Capture the cell that displays the provided text and extract its (x, y) central coordinate. 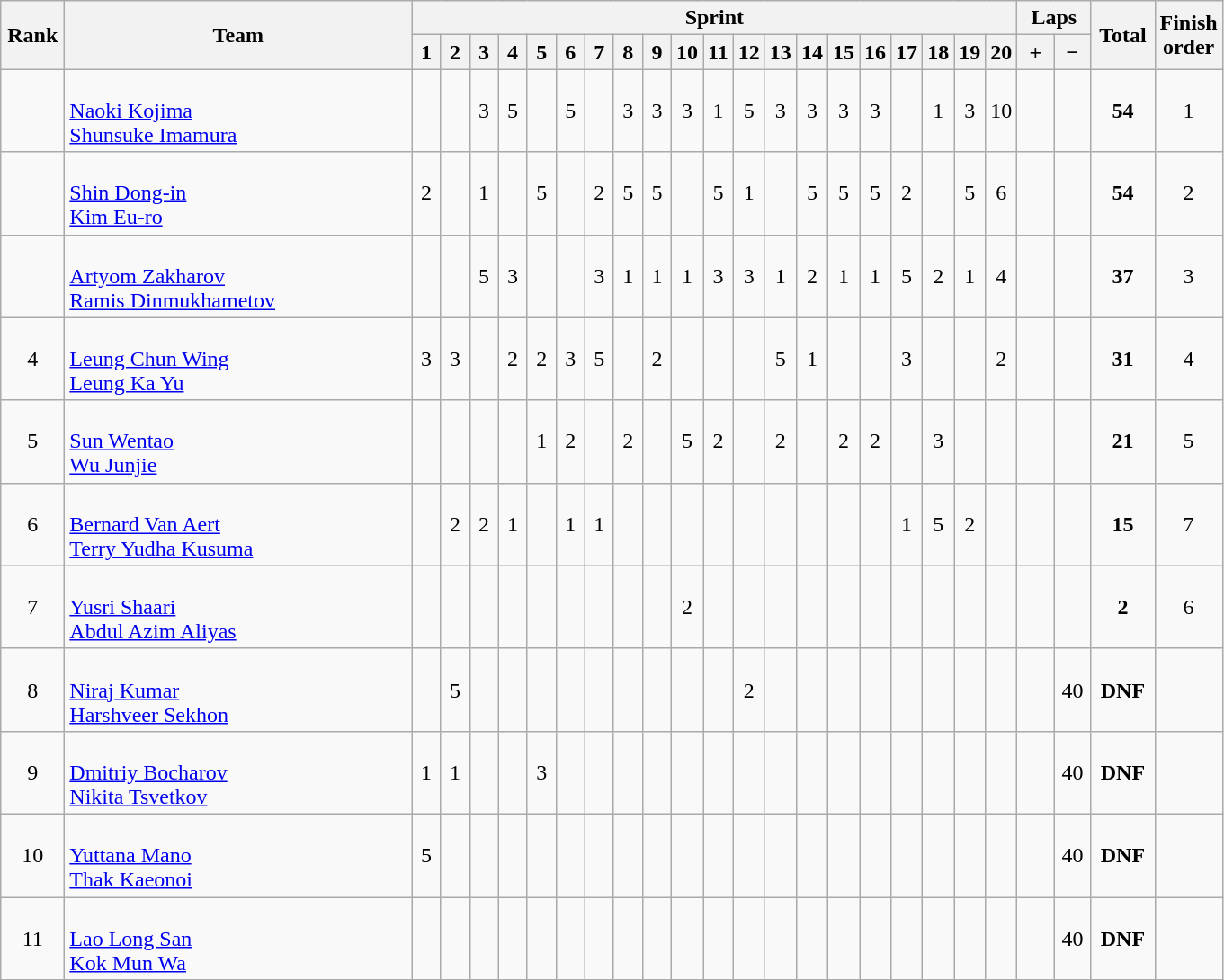
12 (748, 52)
Leung Chun WingLeung Ka Yu (238, 359)
Shin Dong-inKim Eu-ro (238, 193)
14 (811, 52)
18 (939, 52)
Yusri ShaariAbdul Azim Aliyas (238, 607)
Sun WentaoWu Junjie (238, 441)
21 (1122, 441)
Finish order (1189, 35)
Yuttana ManoThak Kaeonoi (238, 855)
13 (781, 52)
− (1072, 52)
Total (1122, 35)
Artyom ZakharovRamis Dinmukhametov (238, 276)
Laps (1054, 18)
37 (1122, 276)
Team (238, 35)
31 (1122, 359)
16 (876, 52)
Naoki KojimaShunsuke Imamura (238, 111)
Lao Long SanKok Mun Wa (238, 939)
Niraj KumarHarshveer Sekhon (238, 690)
Bernard Van AertTerry Yudha Kusuma (238, 524)
20 (1002, 52)
Sprint (714, 18)
+ (1036, 52)
19 (969, 52)
Dmitriy BocharovNikita Tsvetkov (238, 772)
Rank (32, 35)
17 (907, 52)
